Identify which cell holds the provided text, then report its (X, Y) central coordinate. 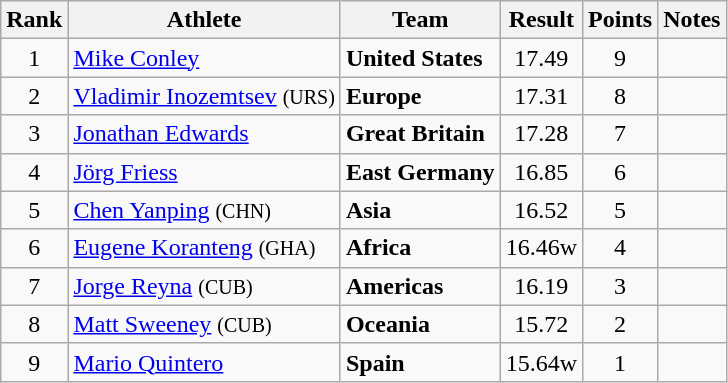
16.46w (541, 248)
Europe (420, 96)
Rank (34, 20)
Asia (420, 210)
Mario Quintero (204, 362)
Matt Sweeney (CUB) (204, 324)
16.19 (541, 286)
Points (620, 20)
16.85 (541, 172)
Notes (692, 20)
Africa (420, 248)
Vladimir Inozemtsev (URS) (204, 96)
United States (420, 58)
East Germany (420, 172)
Oceania (420, 324)
Jörg Friess (204, 172)
Great Britain (420, 134)
17.28 (541, 134)
15.72 (541, 324)
Eugene Koranteng (GHA) (204, 248)
16.52 (541, 210)
17.31 (541, 96)
Mike Conley (204, 58)
17.49 (541, 58)
Spain (420, 362)
Jorge Reyna (CUB) (204, 286)
Jonathan Edwards (204, 134)
Result (541, 20)
15.64w (541, 362)
Athlete (204, 20)
Team (420, 20)
Chen Yanping (CHN) (204, 210)
Americas (420, 286)
